Identify which cell holds the provided text, then report its [x, y] central coordinate. 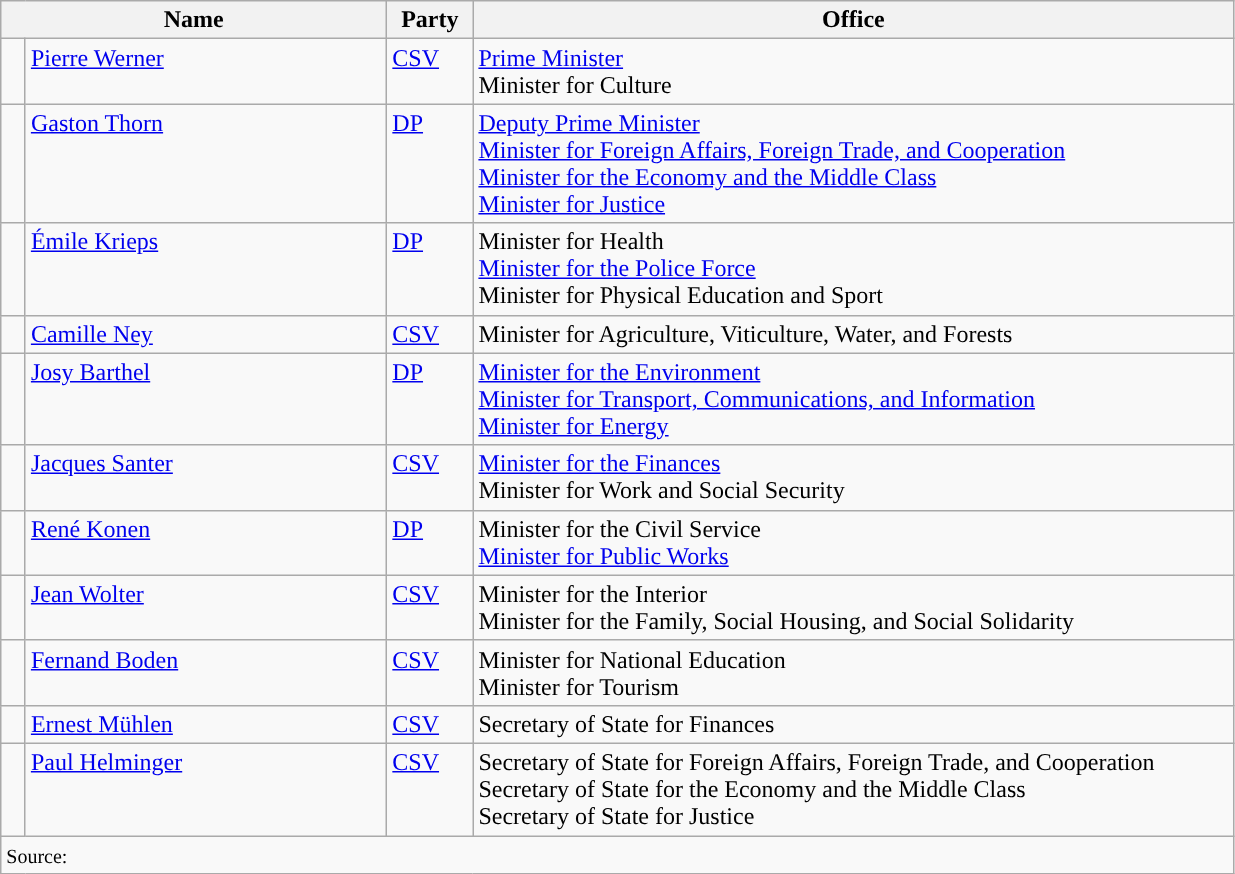
Josy Barthel [206, 399]
Paul Helminger [206, 789]
Gaston Thorn [206, 164]
Fernand Boden [206, 672]
Deputy Prime Minister Minister for Foreign Affairs, Foreign Trade, and Cooperation Minister for the Economy and the Middle Class Minister for Justice [854, 164]
Jacques Santer [206, 478]
Minister for Agriculture, Viticulture, Water, and Forests [854, 334]
René Konen [206, 542]
Minister for the Interior Minister for the Family, Social Housing, and Social Solidarity [854, 608]
Pierre Werner [206, 72]
Prime Minister Minister for Culture [854, 72]
Minister for the Finances Minister for Work and Social Security [854, 478]
Ernest Mühlen [206, 724]
Minister for Health Minister for the Police Force Minister for Physical Education and Sport [854, 269]
Jean Wolter [206, 608]
Party [430, 20]
Secretary of State for Finances [854, 724]
Émile Krieps [206, 269]
Minister for National Education Minister for Tourism [854, 672]
Source: [618, 855]
Minister for the Environment Minister for Transport, Communications, and Information Minister for Energy [854, 399]
Camille Ney [206, 334]
Office [854, 20]
Name [194, 20]
Minister for the Civil Service Minister for Public Works [854, 542]
